Scan for the cell matching the given text and deliver its (X, Y) coordinate at center. 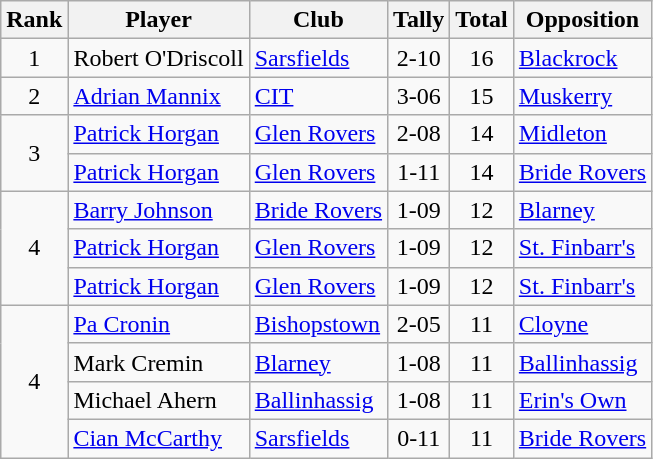
Adrian Mannix (158, 96)
CIT (318, 96)
Erin's Own (582, 400)
1 (34, 58)
Opposition (582, 20)
Cian McCarthy (158, 438)
Pa Cronin (158, 324)
Barry Johnson (158, 210)
Club (318, 20)
Tally (419, 20)
16 (482, 58)
3-06 (419, 96)
Rank (34, 20)
Cloyne (582, 324)
Michael Ahern (158, 400)
Robert O'Driscoll (158, 58)
0-11 (419, 438)
Player (158, 20)
2 (34, 96)
Blackrock (582, 58)
15 (482, 96)
Muskerry (582, 96)
1-11 (419, 172)
2-08 (419, 134)
Bishopstown (318, 324)
2-10 (419, 58)
Total (482, 20)
3 (34, 153)
2-05 (419, 324)
Mark Cremin (158, 362)
Midleton (582, 134)
